Detect which cell encompasses the target text, then output its (x, y) center coordinate. 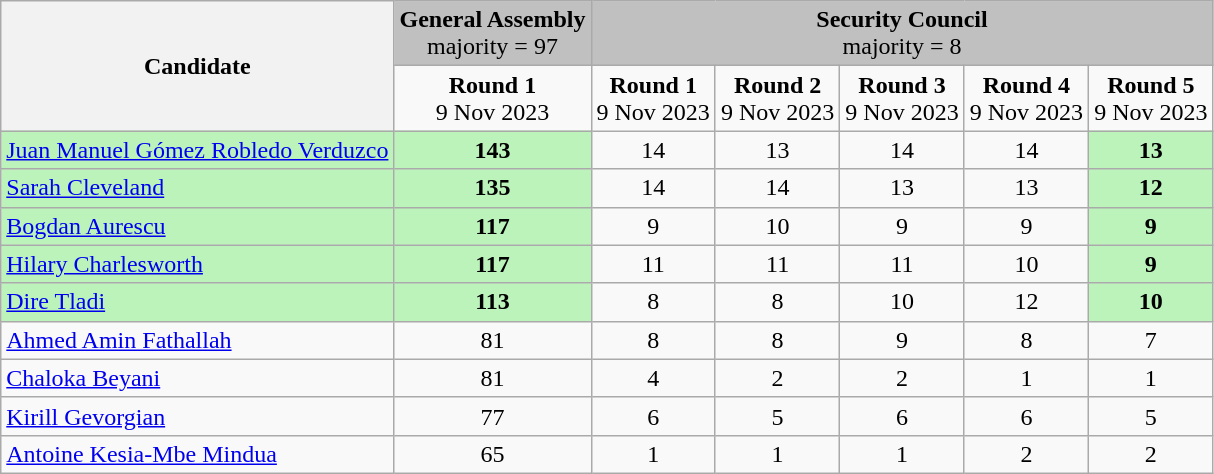
7 (1151, 340)
Ahmed Amin Fathallah (198, 340)
Security Council majority = 8 (902, 34)
Round 3 9 Nov 2023 (902, 98)
Round 5 9 Nov 2023 (1151, 98)
Sarah Cleveland (198, 188)
Candidate (198, 66)
Round 2 9 Nov 2023 (777, 98)
143 (492, 150)
Dire Tladi (198, 302)
4 (653, 378)
135 (492, 188)
Kirill Gevorgian (198, 416)
Chaloka Beyani (198, 378)
77 (492, 416)
Juan Manuel Gómez Robledo Verduzco (198, 150)
113 (492, 302)
Hilary Charlesworth (198, 264)
General Assembly majority = 97 (492, 34)
Bogdan Aurescu (198, 226)
Antoine Kesia-Mbe Mindua (198, 454)
65 (492, 454)
Round 4 9 Nov 2023 (1026, 98)
